Pinpoint the cell where the given text exists, returning its [X, Y] midpoint coordinate. 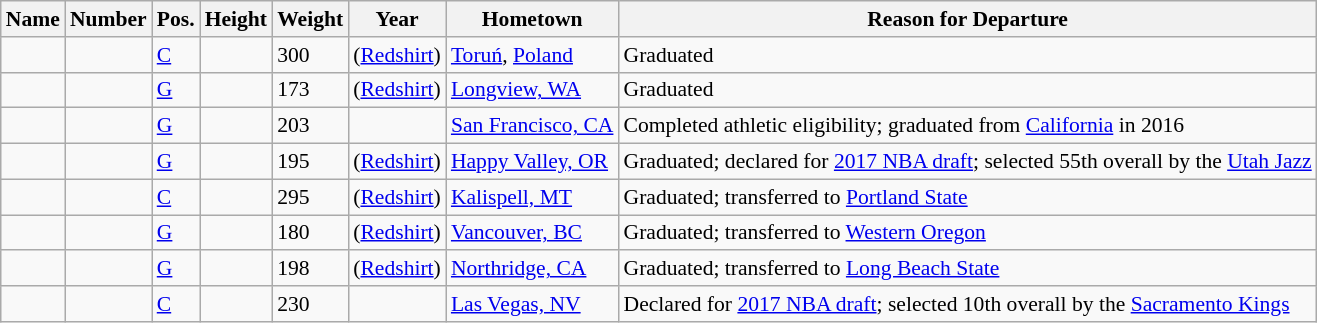
203 [310, 126]
Graduated; transferred to Portland State [967, 197]
Graduated; declared for 2017 NBA draft; selected 55th overall by the Utah Jazz [967, 162]
Graduated; transferred to Long Beach State [967, 269]
Las Vegas, NV [532, 304]
Longview, WA [532, 90]
Vancouver, BC [532, 233]
San Francisco, CA [532, 126]
Number [108, 19]
Completed athletic eligibility; graduated from California in 2016 [967, 126]
Northridge, CA [532, 269]
173 [310, 90]
Kalispell, MT [532, 197]
230 [310, 304]
295 [310, 197]
Toruń, Poland [532, 55]
300 [310, 55]
Pos. [176, 19]
Year [397, 19]
195 [310, 162]
198 [310, 269]
Happy Valley, OR [532, 162]
Height [236, 19]
Declared for 2017 NBA draft; selected 10th overall by the Sacramento Kings [967, 304]
Graduated; transferred to Western Oregon [967, 233]
Name [33, 19]
180 [310, 233]
Hometown [532, 19]
Weight [310, 19]
Reason for Departure [967, 19]
